Output the [x, y] coordinate of the center of the cell containing the given text.  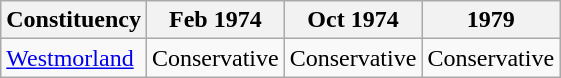
Oct 1974 [353, 20]
Feb 1974 [215, 20]
Westmorland [74, 58]
Constituency [74, 20]
1979 [491, 20]
